Pinpoint the cell where the given text exists, returning its (x, y) midpoint coordinate. 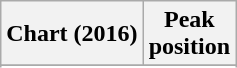
Chart (2016) (72, 34)
Peakposition (189, 34)
